For the text-containing cell, return its midpoint in [x, y] coordinate format. 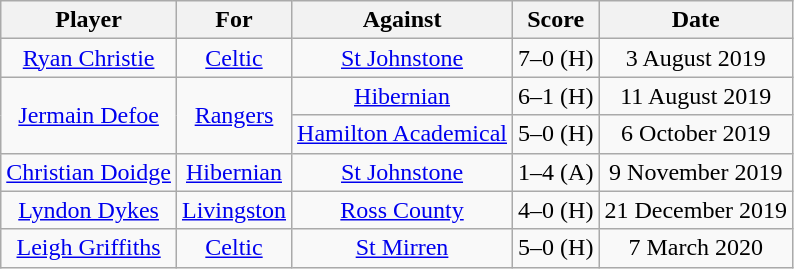
4–0 (H) [556, 210]
Jermain Defoe [89, 115]
Ross County [402, 210]
Score [556, 20]
Christian Doidge [89, 172]
1–4 (A) [556, 172]
9 November 2019 [696, 172]
21 December 2019 [696, 210]
7 March 2020 [696, 248]
Livingston [234, 210]
Hamilton Academical [402, 134]
Lyndon Dykes [89, 210]
7–0 (H) [556, 58]
11 August 2019 [696, 96]
For [234, 20]
Against [402, 20]
St Mirren [402, 248]
Date [696, 20]
3 August 2019 [696, 58]
6–1 (H) [556, 96]
6 October 2019 [696, 134]
Rangers [234, 115]
Player [89, 20]
Leigh Griffiths [89, 248]
Ryan Christie [89, 58]
